Locate the cell with the specified text and output its (x, y) center coordinate. 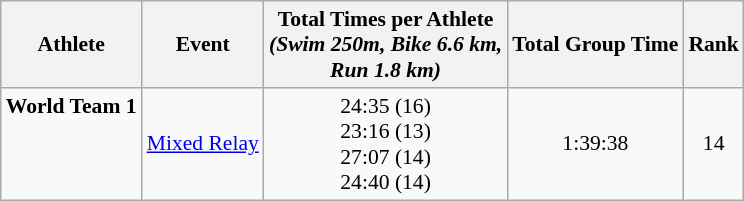
Athlete (72, 44)
World Team 1 (72, 144)
Total Group Time (595, 44)
1:39:38 (595, 144)
14 (714, 144)
Mixed Relay (203, 144)
Rank (714, 44)
Total Times per Athlete (Swim 250m, Bike 6.6 km, Run 1.8 km) (386, 44)
24:35 (16)23:16 (13)27:07 (14)24:40 (14) (386, 144)
Event (203, 44)
